Identify which cell holds the provided text, then report its (X, Y) central coordinate. 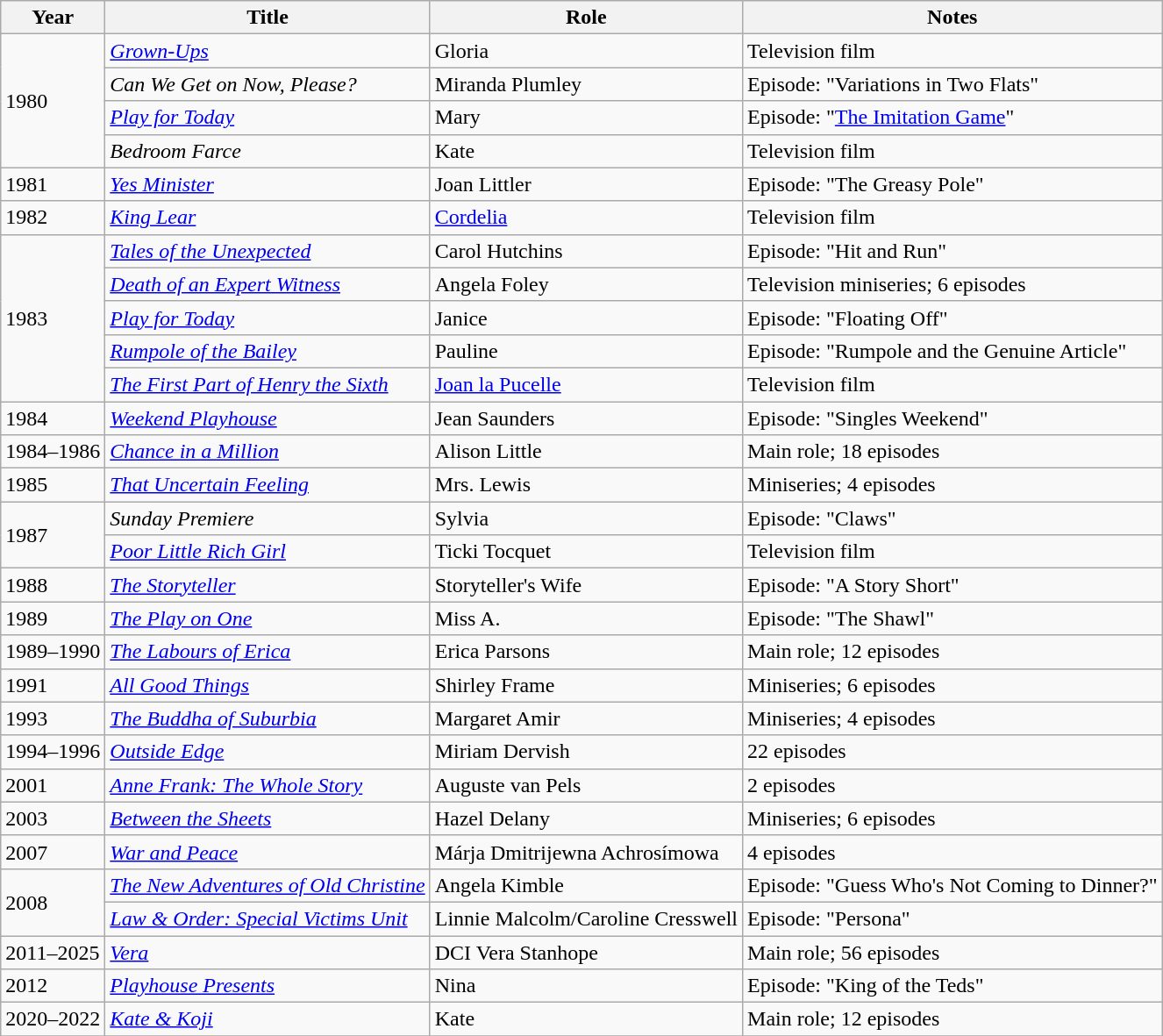
1989–1990 (53, 652)
Rumpole of the Bailey (268, 351)
Janice (586, 318)
1980 (53, 101)
2007 (53, 852)
Episode: "Singles Weekend" (953, 418)
Weekend Playhouse (268, 418)
Outside Edge (268, 752)
Episode: "A Story Short" (953, 585)
Sylvia (586, 518)
The New Adventures of Old Christine (268, 885)
Storyteller's Wife (586, 585)
Cordelia (586, 218)
Title (268, 18)
Episode: "Variations in Two Flats" (953, 84)
Shirley Frame (586, 685)
Miranda Plumley (586, 84)
That Uncertain Feeling (268, 485)
1993 (53, 718)
Episode: "The Greasy Pole" (953, 184)
1989 (53, 618)
King Lear (268, 218)
The Buddha of Suburbia (268, 718)
1984 (53, 418)
All Good Things (268, 685)
Tales of the Unexpected (268, 251)
Episode: "Rumpole and the Genuine Article" (953, 351)
22 episodes (953, 752)
Linnie Malcolm/Caroline Cresswell (586, 918)
1991 (53, 685)
Law & Order: Special Victims Unit (268, 918)
Erica Parsons (586, 652)
Angela Foley (586, 284)
2020–2022 (53, 1019)
Bedroom Farce (268, 151)
Death of an Expert Witness (268, 284)
Playhouse Presents (268, 986)
1985 (53, 485)
The First Part of Henry the Sixth (268, 384)
Alison Little (586, 452)
Joan Littler (586, 184)
2 episodes (953, 785)
Gloria (586, 51)
Kate & Koji (268, 1019)
Yes Minister (268, 184)
Márja Dmitrijewna Achrosímowa (586, 852)
Main role; 18 episodes (953, 452)
Anne Frank: The Whole Story (268, 785)
Angela Kimble (586, 885)
Miriam Dervish (586, 752)
2012 (53, 986)
1981 (53, 184)
Auguste van Pels (586, 785)
2008 (53, 902)
1994–1996 (53, 752)
The Labours of Erica (268, 652)
Episode: "Hit and Run" (953, 251)
War and Peace (268, 852)
Grown-Ups (268, 51)
Role (586, 18)
Episode: "The Shawl" (953, 618)
4 episodes (953, 852)
1984–1986 (53, 452)
1988 (53, 585)
Episode: "Guess Who's Not Coming to Dinner?" (953, 885)
Ticki Tocquet (586, 552)
2001 (53, 785)
Joan la Pucelle (586, 384)
Mary (586, 118)
2003 (53, 818)
DCI Vera Stanhope (586, 952)
Television miniseries; 6 episodes (953, 284)
The Storyteller (268, 585)
Pauline (586, 351)
1987 (53, 535)
Episode: "Claws" (953, 518)
Chance in a Million (268, 452)
2011–2025 (53, 952)
Vera (268, 952)
Margaret Amir (586, 718)
1983 (53, 318)
Carol Hutchins (586, 251)
1982 (53, 218)
Notes (953, 18)
Episode: "Floating Off" (953, 318)
Jean Saunders (586, 418)
Episode: "The Imitation Game" (953, 118)
Between the Sheets (268, 818)
Mrs. Lewis (586, 485)
Hazel Delany (586, 818)
Main role; 56 episodes (953, 952)
Poor Little Rich Girl (268, 552)
The Play on One (268, 618)
Miss A. (586, 618)
Sunday Premiere (268, 518)
Nina (586, 986)
Can We Get on Now, Please? (268, 84)
Episode: "Persona" (953, 918)
Year (53, 18)
Episode: "King of the Teds" (953, 986)
